Locate the cell with the specified text and output its [X, Y] center coordinate. 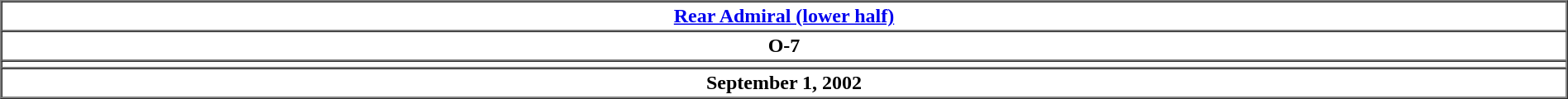
Rear Admiral (lower half) [784, 16]
September 1, 2002 [784, 82]
O-7 [784, 46]
